Capture the cell that displays the provided text and extract its [X, Y] central coordinate. 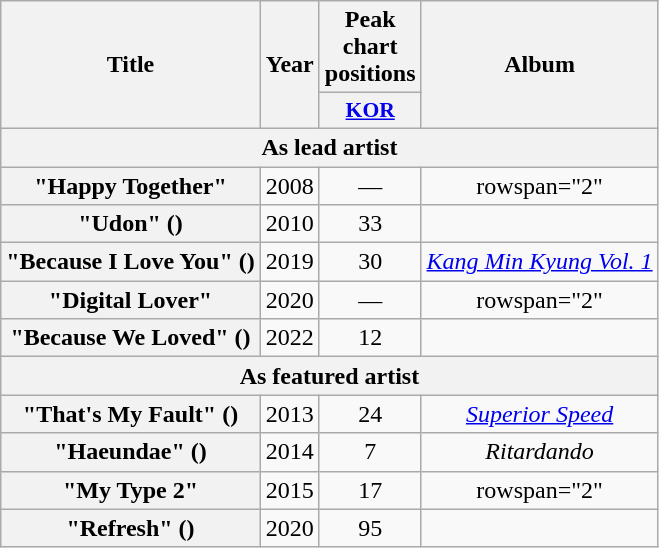
2008 [290, 185]
95 [370, 528]
"Because We Loved" () [130, 338]
"Happy Together" [130, 185]
"Haeundae" () [130, 452]
2014 [290, 452]
"That's My Fault" () [130, 414]
Superior Speed [540, 414]
Kang Min Kyung Vol. 1 [540, 262]
"Digital Lover" [130, 300]
12 [370, 338]
2013 [290, 414]
2015 [290, 490]
30 [370, 262]
"Refresh" () [130, 528]
As lead artist [330, 147]
KOR [370, 111]
33 [370, 224]
2019 [290, 262]
"My Type 2" [130, 490]
7 [370, 452]
"Udon" () [130, 224]
2010 [290, 224]
Peak chart positions [370, 47]
Album [540, 65]
Year [290, 65]
Title [130, 65]
Ritardando [540, 452]
24 [370, 414]
17 [370, 490]
"Because I Love You" () [130, 262]
As featured artist [330, 376]
2022 [290, 338]
